Capture the cell that displays the provided text and extract its (X, Y) central coordinate. 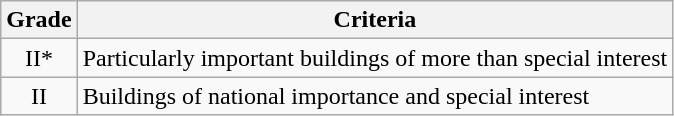
II (39, 96)
Grade (39, 20)
Buildings of national importance and special interest (375, 96)
Criteria (375, 20)
Particularly important buildings of more than special interest (375, 58)
II* (39, 58)
